Extract the [x, y] coordinate from the center of the cell holding the provided text.  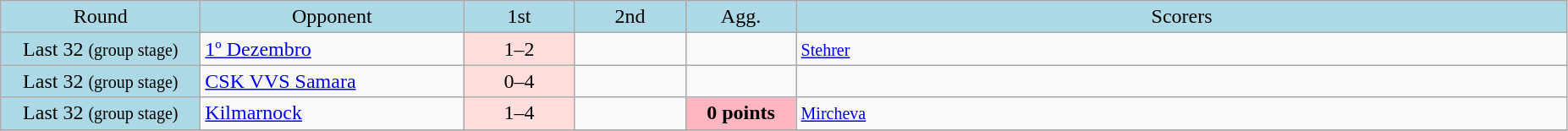
1–4 [520, 113]
Scorers [1181, 17]
Round [101, 17]
1º Dezembro [332, 49]
Stehrer [1181, 49]
Agg. [741, 17]
0 points [741, 113]
Mircheva [1181, 113]
0–4 [520, 81]
2nd [630, 17]
1st [520, 17]
CSK VVS Samara [332, 81]
Kilmarnock [332, 113]
1–2 [520, 49]
Opponent [332, 17]
